Extract the [X, Y] coordinate from the center of the cell holding the provided text.  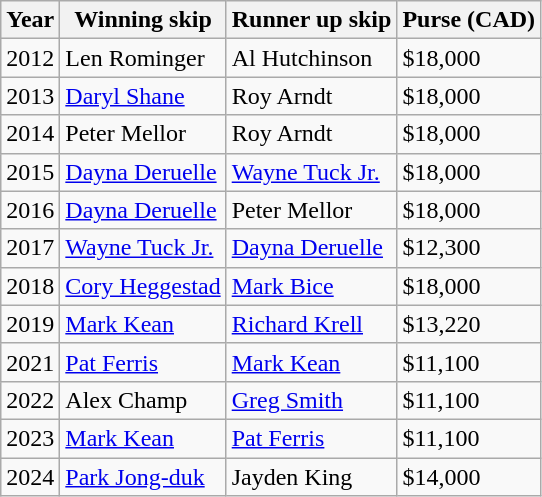
Purse (CAD) [469, 20]
2015 [30, 172]
2023 [30, 438]
Len Rominger [143, 58]
Richard Krell [312, 324]
2022 [30, 400]
Mark Bice [312, 286]
Jayden King [312, 477]
Greg Smith [312, 400]
Winning skip [143, 20]
Al Hutchinson [312, 58]
2013 [30, 96]
Park Jong-duk [143, 477]
Alex Champ [143, 400]
2014 [30, 134]
2016 [30, 210]
2019 [30, 324]
Year [30, 20]
$12,300 [469, 248]
Cory Heggestad [143, 286]
2021 [30, 362]
2017 [30, 248]
$14,000 [469, 477]
2012 [30, 58]
$13,220 [469, 324]
Runner up skip [312, 20]
Daryl Shane [143, 96]
2024 [30, 477]
2018 [30, 286]
